Scan for the cell matching the given text and deliver its [X, Y] coordinate at center. 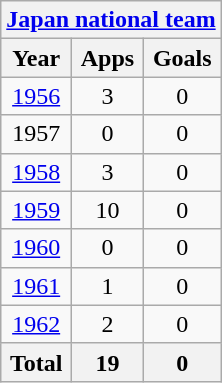
1956 [36, 96]
Year [36, 58]
19 [108, 362]
1958 [36, 172]
1961 [36, 286]
Apps [108, 58]
Total [36, 362]
1 [108, 286]
10 [108, 210]
1962 [36, 324]
Japan national team [111, 20]
1959 [36, 210]
Goals [182, 58]
1957 [36, 134]
2 [108, 324]
1960 [36, 248]
